Locate the cell with the specified text and output its [x, y] center coordinate. 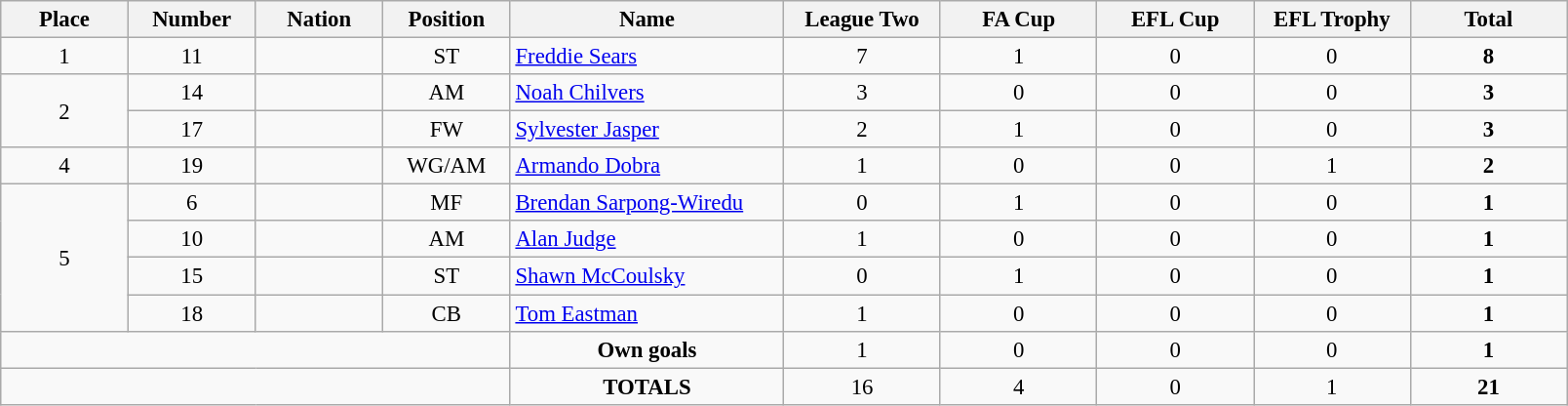
FA Cup [1018, 20]
15 [191, 276]
6 [191, 203]
MF [447, 203]
Noah Chilvers [647, 93]
7 [862, 57]
Armando Dobra [647, 166]
Tom Eastman [647, 313]
Shawn McCoulsky [647, 276]
Number [191, 20]
League Two [862, 20]
Name [647, 20]
Own goals [647, 349]
Place [64, 20]
11 [191, 57]
Total [1488, 20]
FW [447, 130]
TOTALS [647, 386]
Freddie Sears [647, 57]
19 [191, 166]
Brendan Sarpong-Wiredu [647, 203]
CB [447, 313]
21 [1488, 386]
18 [191, 313]
8 [1488, 57]
17 [191, 130]
Nation [320, 20]
5 [64, 258]
10 [191, 239]
16 [862, 386]
Sylvester Jasper [647, 130]
EFL Trophy [1332, 20]
14 [191, 93]
Alan Judge [647, 239]
WG/AM [447, 166]
Position [447, 20]
EFL Cup [1176, 20]
